Detect which cell encompasses the target text, then output its (X, Y) center coordinate. 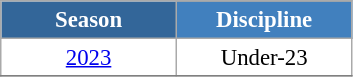
Discipline (264, 20)
Season (89, 20)
2023 (89, 58)
Under-23 (264, 58)
